Return [X, Y] of the center of cell containing provided text 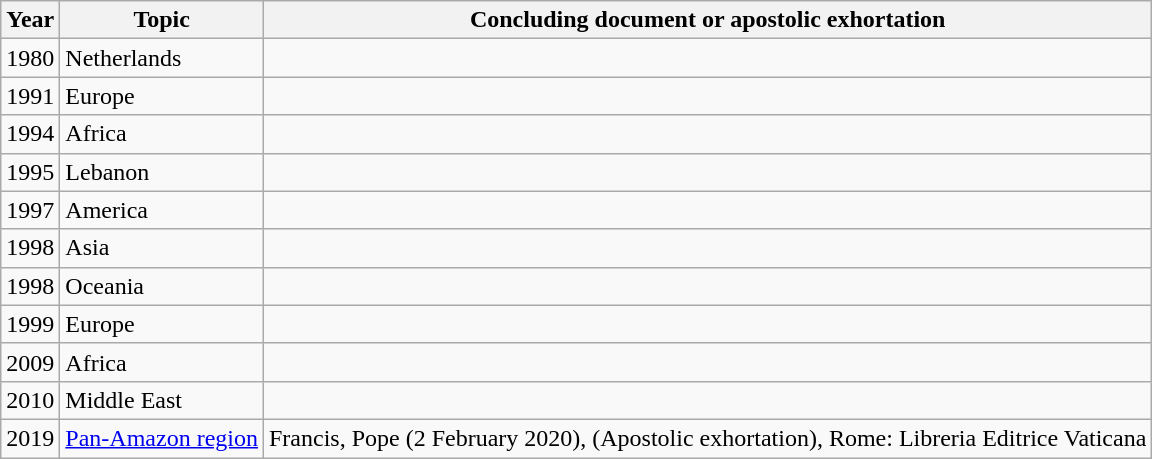
1980 [30, 58]
Topic [162, 20]
2009 [30, 362]
1999 [30, 324]
Lebanon [162, 172]
2010 [30, 400]
2019 [30, 438]
Middle East [162, 400]
Oceania [162, 286]
1997 [30, 210]
Asia [162, 248]
Concluding document or apostolic exhortation [707, 20]
Francis, Pope (2 February 2020), (Apostolic exhortation), Rome: Libreria Editrice Vaticana [707, 438]
1995 [30, 172]
Year [30, 20]
1991 [30, 96]
America [162, 210]
Pan-Amazon region [162, 438]
Netherlands [162, 58]
1994 [30, 134]
